Return (x, y) of the center of cell containing provided text 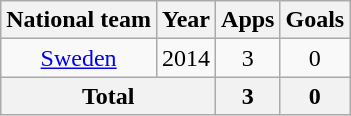
Goals (315, 20)
Sweden (79, 58)
Total (108, 96)
2014 (186, 58)
Year (186, 20)
Apps (248, 20)
National team (79, 20)
